Output the (X, Y) coordinate of the center of the cell containing the given text.  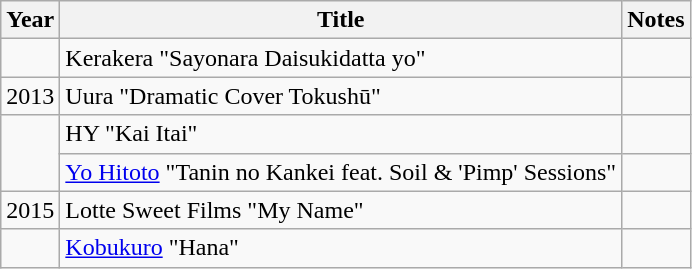
Kobukuro "Hana" (341, 248)
2015 (30, 210)
Lotte Sweet Films "My Name" (341, 210)
Yo Hitoto "Tanin no Kankei feat. Soil & 'Pimp' Sessions" (341, 172)
Notes (656, 20)
Kerakera "Sayonara Daisukidatta yo" (341, 58)
Year (30, 20)
HY "Kai Itai" (341, 134)
Uura "Dramatic Cover Tokushū" (341, 96)
2013 (30, 96)
Title (341, 20)
